Provide the (X, Y) coordinate of the cell's center where the given text is located.  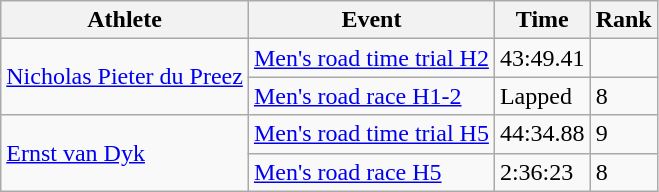
2:36:23 (542, 172)
Lapped (542, 96)
Athlete (125, 20)
Men's road time trial H2 (371, 58)
Men's road time trial H5 (371, 134)
43:49.41 (542, 58)
Ernst van Dyk (125, 153)
Nicholas Pieter du Preez (125, 77)
Event (371, 20)
Time (542, 20)
9 (624, 134)
44:34.88 (542, 134)
Rank (624, 20)
Men's road race H5 (371, 172)
Men's road race H1-2 (371, 96)
